Output the (x, y) coordinate of the center of the cell containing the given text.  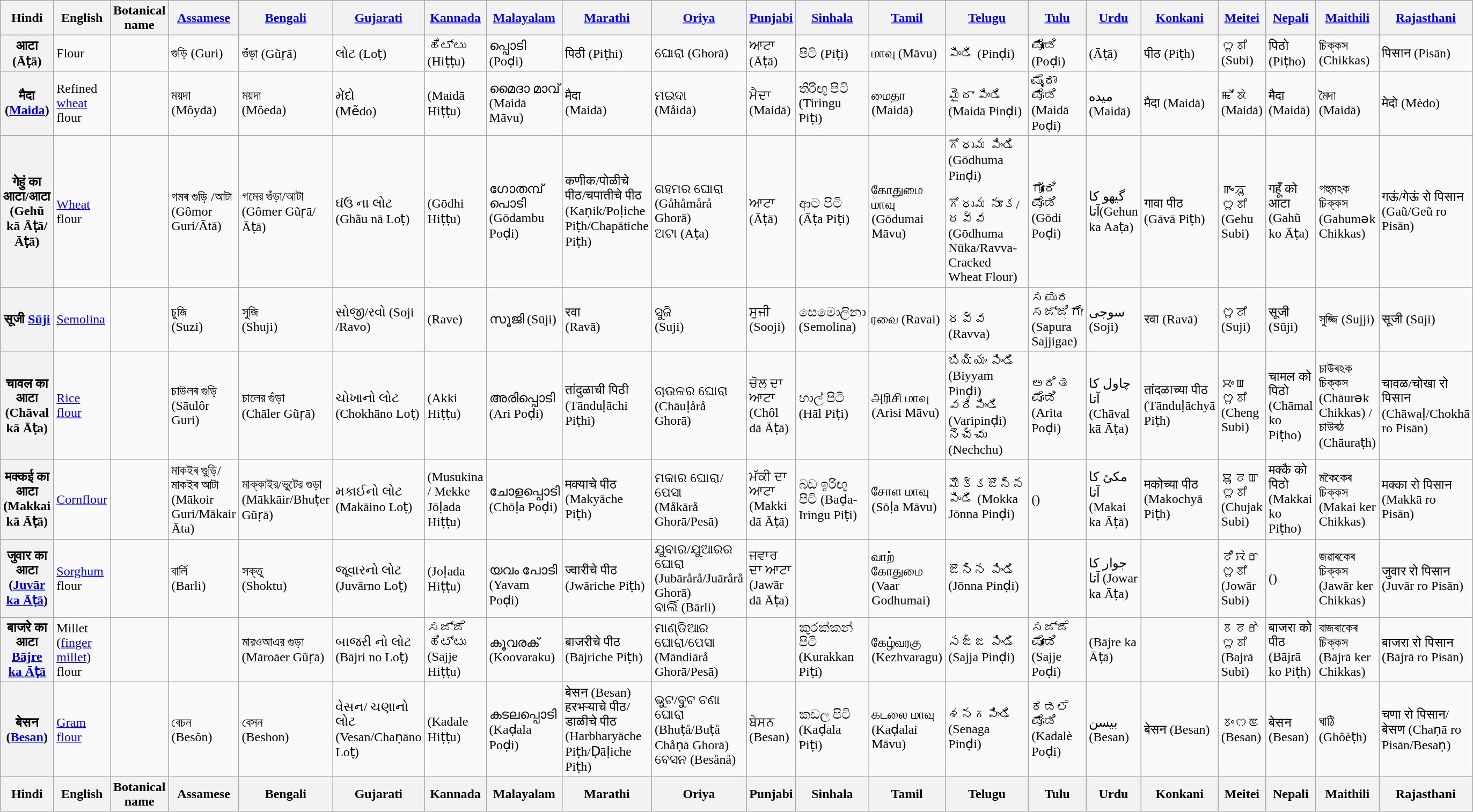
সুজি(Shuji) (285, 320)
రవ్వ (Ravva) (987, 320)
पिठो (Piṭho) (1291, 54)
গুড়ি (Guri) (204, 54)
ഗോതമ്പ് പൊടി (Gōdambu Poḍi) (524, 211)
గోధుమ పిండి (Gōdhuma Pinḍi)గోధుమ నూక/రవ్వ (Gōdhuma Nūka/Ravva-Cracked Wheat Flour) (987, 211)
Millet (finger millet) flour (82, 650)
ଘୋରା (Ghorā) (699, 54)
(Maidā Hiṭṭu) (455, 103)
ꯕꯦꯁꯟ (Besan) (1242, 729)
Cornflour (82, 500)
बाजरीचे पीठ(Bājriche Piṭh) (607, 650)
Gram flour (82, 729)
(Gōdhi Hiṭṭu) (455, 211)
സൂജി (Sūji) (524, 320)
ميده (Maidā) (1114, 103)
बाजरे का आटा Bājre ka Āṭā (27, 650)
चावळ/चोखा रो पिसान (Chāwaḷ/Chokhā ro Pisān) (1426, 405)
तांदळाच्या पीठ (Tānduḷāchyā Piṭh) (1179, 405)
(Kadale Hiṭṭu) (455, 729)
চুজি(Suzi) (204, 320)
জৱাৰকেৰ চিক্কস (Jawār ker Chikkas) (1347, 578)
চিক্কস (Chikkas) (1347, 54)
ସୁଜି(Suji) (699, 320)
চালের গুঁড়া(Chāler Gũṛā) (285, 405)
মকৈকেৰ চিক্কস (Makai ker Chikkas) (1347, 500)
रवा(Ravā) (607, 320)
(Bājre ka Āṭā) (1114, 650)
गेहुं का आटा/आटा (Gehũ kā Āṭā/Āṭā) (27, 211)
সক্তু(Shoktu) (285, 578)
ଭୁୁଟ/ବୁୁଟ ଚଣା ଘୋରା (Bhuṭå/Buṭå Chåṇā Ghorā) ବେସନ (Besånå) (699, 729)
بيسن (Besan) (1114, 729)
વેસન/ ચણાનો લોટ(Vesan/Chaṇāno Loṭ) (379, 729)
গুঁড়া (Gũṛā) (285, 54)
அரிசி மாவு (Arisi Māvu) (907, 405)
శనగపిండి (Senaga Pinḍi) (987, 729)
ಸಪುರ ಸಜ್ಜಿಗೇ (Sapura Sajjigae) (1057, 320)
मक्कै को पिठो (Makkai ko Piṭho) (1291, 500)
(Rave) (455, 320)
ઘંંઉ ના લોટ(Ghãu nā Loṭ) (379, 211)
మొక్కజొన్న పిండి (Mokka Jōnna Pinḍi) (987, 500)
ମାଣ୍ଡିଆର ଘୋରା/ପେସା (Māndiārå Ghorā/Pesā) (699, 650)
(Āṭā) (1114, 54)
रवा (Ravā) (1179, 320)
അരിപ്പൊടി (Ari Poḍi) (524, 405)
ਬੇਸਨ (Besan) (771, 729)
ঘাঠি (Ghôèṭh) (1347, 729)
मक्कई का आटा(Makkai kā Āṭā) (27, 500)
आटा (Āṭā) (27, 54)
मक्का रो पिसान (Makkā ro Pisān) (1426, 500)
જૂવારનો લોટ(Juvārno Loṭ) (379, 578)
મેંદો(Mẽdo) (379, 103)
चणा रो पिसान/बेसण (Chaṇā ro Pisān/Besaṇ) (1426, 729)
ମଇଦା(Måidā) (699, 103)
ମକାର ଘୋରା/ପେସା (Måkārå Ghorā/Pesā) (699, 500)
ਮੈਦਾ (Maidā) (771, 103)
گيهو كا آتا(Gehun ka Aaṭa) (1114, 211)
जुवार रो पिसान (Juvār ro Pisān) (1426, 578)
കൂവരക് (Koovaraku) (524, 650)
چاول كا آتا (Chāval kā Āṭa) (1114, 405)
মৈদা (Maidā) (1347, 103)
ಅರಿತ ಪೊಡಿ (Arita Poḍi) (1057, 405)
கேழ்வரகு (Kezhvaragu) (907, 650)
ಹಿಟ್ಟು (Hiṭṭu) (455, 54)
पिसान (Pisān) (1426, 54)
चावल का आटा (Chāval kā Āṭa) (27, 405)
బియ్యం పిండి (Biyyam Pinḍi)వరిపిండి (Varipinḍi) నెచ్చు (Nechchu) (987, 405)
ଯୁବାର/ଯୁଆରର ଘୋରା (Jubārårå/Juārårå Ghorā)ବାର୍ଲି (Bārli) (699, 578)
মাকইৰ গুু়ড়ি/মাকইৰ আটা (Mākoir Guri/Mākair Āta) (204, 500)
બાજરી નો લોટ(Bājri no Loṭ) (379, 650)
বাজৰাকেৰ চিক্কস (Bājrā ker Chikkas) (1347, 650)
ചോളപ്പൊടി (Chōḷa Poḍi) (524, 500)
കടലപ്പൊടി (Kaḍala Poḍi) (524, 729)
ਚੋਲ ਦਾ ਆਟਾ (Chôl dā Āṭā) (771, 405)
গমৰ গুড়ি /আটা(Gômor Guri/Ātā) (204, 211)
मैदा(Maidā) (607, 103)
સોજી/રવો (Soji /Ravo) (379, 320)
మైదా పిండి (Maidā Pinḍi) (987, 103)
Wheat flour (82, 211)
कणीक/पोळीचे पीठ/चपातीचे पीठ(Kaṇik/Poḷiche Piṭh/Chapātiche Piṭh) (607, 211)
ज्वारीचे पीठ(Jwāriche Piṭh) (607, 578)
ਜਵਾਰ ਦਾ ਆਟਾ (Jawār dā Āṭa) (771, 578)
ආට පිටි (Āṭa Piṭi) (832, 211)
கோதுமை மாவு (Gōdumai Māvu) (907, 211)
(Musukina / Mekke Jōḷada Hiṭṭu) (455, 500)
Rice flour (82, 405)
गऊं/गेऊं रो पिसान (Gaũ/Geũ ro Pisān) (1426, 211)
সুজ্জি (Sujji) (1347, 320)
গহুমঽক চিক্কস (Gahumək Chikkas) (1347, 211)
ಕಡಲೆ ಪೊಡಿ (Kadalè Poḍi) (1057, 729)
ಗೋದಿ ಪೊಡಿ (Gōdi Poḍi) (1057, 211)
મકાઈનો લોટ(Makāino Loṭ) (379, 500)
ଚାଉଳର ଘୋରା (Chāuḷårå Ghorā) (699, 405)
جوار كا آتا (Jowar ka Āṭa) (1114, 578)
(Joḷada Hiṭṭu) (455, 578)
పిండి (Pinḍi) (987, 54)
సజ్జ పిండి (Sajja Pinḍi) (987, 650)
લોટ (Loṭ) (379, 54)
Sorghum flour (82, 578)
बाजरा को पीठ (Bājrā ko Piṭh) (1291, 650)
मक्याचे पीठ(Makyāche Piṭh) (607, 500)
ময়দা(Môeda) (285, 103)
বেসন(Beshon) (285, 729)
மைதா (Maidā) (907, 103)
চাউলৰ গুড়ি(Sāulôr Guri) (204, 405)
মারওআএর গুড়া (Māroāer Gũṛā) (285, 650)
മൈദാ മാവ് (Maidā Māvu) (524, 103)
ꯕꯖꯔꯥ ꯁꯨꯕꯤ (Bajrā Subi) (1242, 650)
බඩ ඉරිඟු පිටි (Baḍa-Iringu Piṭi) (832, 500)
සෙමොලිනා (Semolina) (832, 320)
කුරක්කන් පිටි (Kurakkan Piṭi) (832, 650)
तांदुळाची पिठी(Tānduḷāchi Piṭhi) (607, 405)
சோள மாவு (Sōḷa Māvu) (907, 500)
গমের গুঁড়া/আটা(Gômer Gũṛā/Āṭā) (285, 211)
মাক্কাইর/ভুুটের গুড়া (Mākkāir/Bhuṭer Gũṛā) (285, 500)
පිටි (Piṭi) (832, 54)
বাৰ্লি(Barli) (204, 578)
চাউৰঽক চিক্কস (Chāurək Chikkas) / চাউৰঠ (Chāuraṭh) (1347, 405)
مكئ كا آتا (Makai ka Āṭā) (1114, 500)
ꯃꯩꯗꯥ (Maidā) (1242, 103)
ಸಜ್ಜೆ ಹಿಟ್ಟು (Sajje Hiṭṭu) (455, 650)
ரவை (Ravai) (907, 320)
चामल को पिठो (Chāmal ko Piṭho) (1291, 405)
ময়দা(Môydā) (204, 103)
ଗହମର ଘୋରା (Gåhåmårå Ghorā) ଅଟା (Aṭa) (699, 211)
बेसन (Besan)हरभऱ्याचे पीठ/डाळीचे पीठ (Harbharyāche Piṭh/Ḍāḷiche Piṭh) (607, 729)
ಸಜ್ಜೆ ಪೋಡಿ (Sajje Poḍi) (1057, 650)
හාල් පිටි (Hāl Piṭi) (832, 405)
പ്പൊടി (Poḍi) (524, 54)
ꯒꯦꯍꯨ ꯁꯨꯕꯤ (Gehu Subi) (1242, 211)
வாற் கோதுமை (Vaar Godhumai) (907, 578)
மாவு (Māvu) (907, 54)
बाजरा रो पिसान (Bājrā ro Pisān) (1426, 650)
गहूँ को आटा (Gahũ ko Āṭa) (1291, 211)
జొన్న పిండి (Jōnna Pinḍi) (987, 578)
सूजी Sūji (27, 320)
യവം പോടി (Yavam Poḍi) (524, 578)
කඩල පිටි (Kaḍala Piṭi) (832, 729)
ਮੱਕੀ ਦਾ ਆਟਾ (Makki dā Āṭā) (771, 500)
ਸੁਜੀ (Sooji) (771, 320)
ꯁꯨꯕꯤ (Subi) (1242, 54)
Refined wheat flour (82, 103)
मैदा (Maida) (27, 103)
තිරිඟු පිටි (Tiringu Piṭi) (832, 103)
मकोच्या पीठ (Makochyā Piṭh) (1179, 500)
ꯆꯨꯖꯛ ꯁꯨꯕꯤ (Chujak Subi) (1242, 500)
(Akki Hiṭṭu) (455, 405)
ꯆꯦꯡ ꯁꯨꯕꯤ (Cheng Subi) (1242, 405)
मेदो (Mèdo) (1426, 103)
கடலை மாவு (Kaḍalai Māvu) (907, 729)
जुवार का आटा (Juvār ka Āṭā) (27, 578)
ચોખાનો લોટ(Chokhāno Loṭ) (379, 405)
ಮೈದಾ ಪೊಡಿ (Maidā Poḍi) (1057, 103)
Semolina (82, 320)
বেচন(Besôn) (204, 729)
سوجى (Soji) (1114, 320)
ಪೋಡಿ (Poḍi) (1057, 54)
पिठी (Piṭhi) (607, 54)
गावा पीठ (Gāvā Piṭh) (1179, 211)
Flour (82, 54)
पीठ (Piṭh) (1179, 54)
ꯖꯣꯋꯥꯔ ꯁꯨꯕꯤ (Jowār Subi) (1242, 578)
ꯁꯨꯖꯤ (Suji) (1242, 320)
